Search for the cell housing the specified text and yield its [x, y] center coordinate. 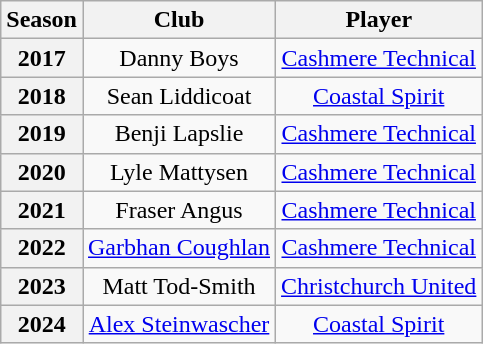
Player [379, 20]
2020 [42, 172]
2024 [42, 324]
2021 [42, 210]
Alex Steinwascher [178, 324]
Danny Boys [178, 58]
Christchurch United [379, 286]
Sean Liddicoat [178, 96]
2018 [42, 96]
2019 [42, 134]
Garbhan Coughlan [178, 248]
Matt Tod-Smith [178, 286]
2017 [42, 58]
Lyle Mattysen [178, 172]
Benji Lapslie [178, 134]
Club [178, 20]
2023 [42, 286]
2022 [42, 248]
Season [42, 20]
Fraser Angus [178, 210]
